Determine the (X, Y) coordinate at the center of the cell enclosing the given text.  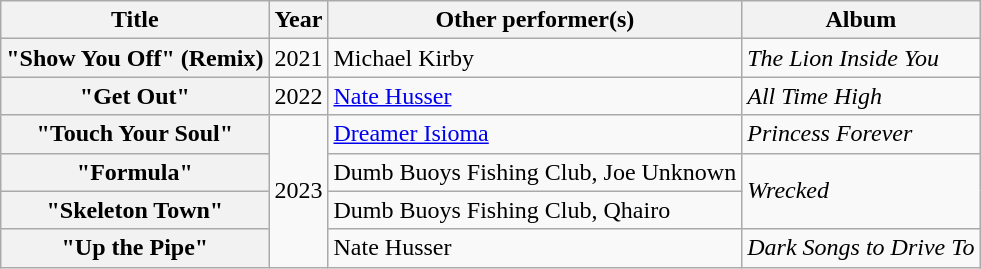
"Get Out" (135, 96)
Wrecked (861, 191)
Year (298, 20)
"Up the Pipe" (135, 248)
"Skeleton Town" (135, 210)
2022 (298, 96)
"Show You Off" (Remix) (135, 58)
Album (861, 20)
Michael Kirby (535, 58)
Dumb Buoys Fishing Club, Joe Unknown (535, 172)
Title (135, 20)
Other performer(s) (535, 20)
"Formula" (135, 172)
All Time High (861, 96)
The Lion Inside You (861, 58)
Princess Forever (861, 134)
Dumb Buoys Fishing Club, Qhairo (535, 210)
2023 (298, 191)
2021 (298, 58)
"Touch Your Soul" (135, 134)
Dreamer Isioma (535, 134)
Dark Songs to Drive To (861, 248)
